For the text-containing cell, return its midpoint in [X, Y] coordinate format. 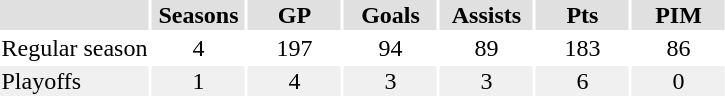
6 [582, 81]
197 [294, 48]
Assists [486, 15]
Goals [390, 15]
1 [198, 81]
PIM [678, 15]
Regular season [74, 48]
GP [294, 15]
Playoffs [74, 81]
0 [678, 81]
183 [582, 48]
Pts [582, 15]
94 [390, 48]
86 [678, 48]
89 [486, 48]
Seasons [198, 15]
